Provide the [x, y] coordinate of the cell's center where the given text is located.  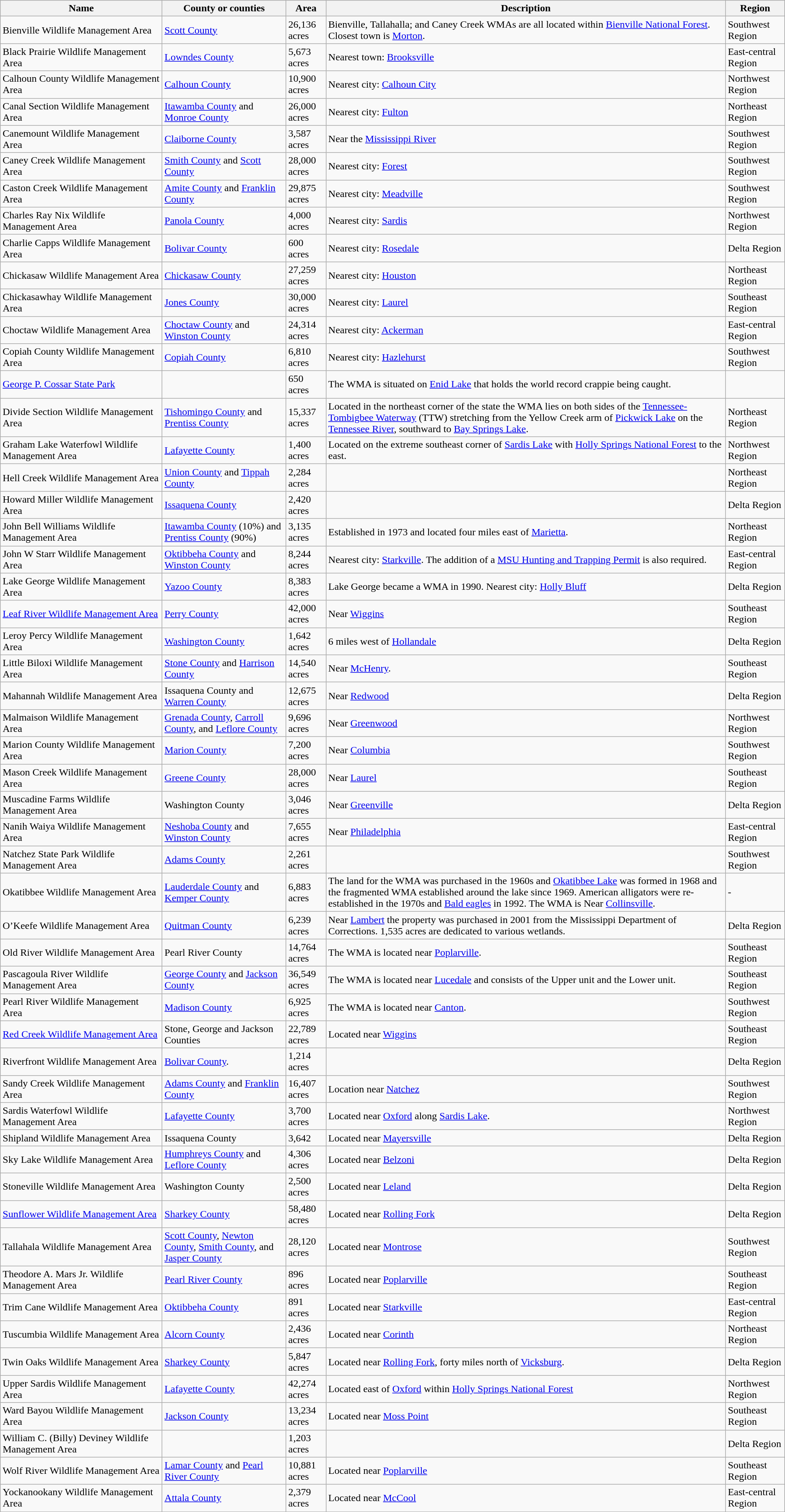
Alcorn County [224, 1335]
Sky Lake Wildlife Management Area [81, 1159]
Ward Bayou Wildlife Management Area [81, 1416]
16,407 acres [306, 1089]
Nearest city: Starkville. The addition of a MSU Hunting and Trapping Permit is also required. [526, 559]
9,696 acres [306, 723]
Bienville, Tallahalla; and Caney Creek WMAs are all located within Bienville National Forest. Closest town is Morton. [526, 30]
Tishomingo County and Prentiss County [224, 418]
891 acres [306, 1307]
Twin Oaks Wildlife Management Area [81, 1362]
Smith County and Scott County [224, 166]
Established in 1973 and located four miles east of Marietta. [526, 532]
Nearest city: Calhoun City [526, 85]
Hell Creek Wildlife Management Area [81, 478]
Leaf River Wildlife Management Area [81, 614]
Bienville Wildlife Management Area [81, 30]
Oktibbeha County [224, 1307]
The WMA is located near Lucedale and consists of the Upper unit and the Lower unit. [526, 980]
Adams County [224, 859]
Scott County [224, 30]
3,642 [306, 1138]
Shipland Wildlife Management Area [81, 1138]
Oktibbeha County and Winston County [224, 559]
Nearest city: Fulton [526, 112]
Stoneville Wildlife Management Area [81, 1186]
Grenada County, Carroll County, and Leflore County [224, 723]
Located near Rolling Fork, forty miles north of Vicksburg. [526, 1362]
Upper Sardis Wildlife Management Area [81, 1389]
Greene County [224, 777]
Nearest city: Houston [526, 275]
Located near Rolling Fork [526, 1214]
Madison County [224, 1007]
Located near Starkville [526, 1307]
Near Greenwood [526, 723]
30,000 acres [306, 303]
Near the Mississippi River [526, 139]
3,700 acres [306, 1116]
Red Creek Wildlife Management Area [81, 1035]
Near Redwood [526, 696]
Sandy Creek Wildlife Management Area [81, 1089]
2,379 acres [306, 1498]
Amite County and Franklin County [224, 194]
2,500 acres [306, 1186]
2,436 acres [306, 1335]
County or counties [224, 8]
The WMA is located near Canton. [526, 1007]
Located near McCool [526, 1498]
14,540 acres [306, 668]
Choctaw Wildlife Management Area [81, 329]
Caney Creek Wildlife Management Area [81, 166]
Near Wiggins [526, 614]
Location near Natchez [526, 1089]
42,274 acres [306, 1389]
6,925 acres [306, 1007]
6,883 acres [306, 892]
Sardis Waterfowl Wildlife Management Area [81, 1116]
Name [81, 8]
Natchez State Park Wildlife Management Area [81, 859]
10,881 acres [306, 1471]
Bolivar County [224, 248]
650 acres [306, 385]
2,261 acres [306, 859]
13,234 acres [306, 1416]
John Bell Williams Wildlife Management Area [81, 532]
Chickasawhay Wildlife Management Area [81, 303]
Nanih Waiya Wildlife Management Area [81, 833]
Yazoo County [224, 587]
Stone, George and Jackson Counties [224, 1035]
1,214 acres [306, 1061]
Lauderdale County and Kemper County [224, 892]
Nearest town: Brooksville [526, 57]
Near McHenry. [526, 668]
Charlie Capps Wildlife Management Area [81, 248]
Malmaison Wildlife Management Area [81, 723]
Union County and Tippah County [224, 478]
Jones County [224, 303]
600 acres [306, 248]
Mason Creek Wildlife Management Area [81, 777]
Canemount Wildlife Management Area [81, 139]
Mahannah Wildlife Management Area [81, 696]
26,136 acres [306, 30]
Panola County [224, 220]
Lake George Wildlife Management Area [81, 587]
Itawamba County (10%) and Prentiss County (90%) [224, 532]
Scott County, Newton County, Smith County, and Jasper County [224, 1247]
Trim Cane Wildlife Management Area [81, 1307]
Tallahala Wildlife Management Area [81, 1247]
Sunflower Wildlife Management Area [81, 1214]
28,120 acres [306, 1247]
Claiborne County [224, 139]
1,400 acres [306, 450]
Near Columbia [526, 750]
22,789 acres [306, 1035]
26,000 acres [306, 112]
4,306 acres [306, 1159]
Itawamba County and Monroe County [224, 112]
1,642 acres [306, 641]
Located near Moss Point [526, 1416]
Riverfront Wildlife Management Area [81, 1061]
Bolivar County. [224, 1061]
Jackson County [224, 1416]
15,337 acres [306, 418]
Charles Ray Nix Wildlife Management Area [81, 220]
Caston Creek Wildlife Management Area [81, 194]
Copiah County [224, 357]
Nearest city: Ackerman [526, 329]
29,875 acres [306, 194]
John W Starr Wildlife Management Area [81, 559]
Near Laurel [526, 777]
Nearest city: Sardis [526, 220]
Black Prairie Wildlife Management Area [81, 57]
Stone County and Harrison County [224, 668]
Muscadine Farms Wildlife Management Area [81, 805]
6,239 acres [306, 926]
14,764 acres [306, 952]
Chickasaw Wildlife Management Area [81, 275]
The WMA is located near Poplarville. [526, 952]
Perry County [224, 614]
Lowndes County [224, 57]
Area [306, 8]
27,259 acres [306, 275]
Leroy Percy Wildlife Management Area [81, 641]
George P. Cossar State Park [81, 385]
7,655 acres [306, 833]
3,587 acres [306, 139]
8,244 acres [306, 559]
Old River Wildlife Management Area [81, 952]
Issaquena County and Warren County [224, 696]
Located on the extreme southeast corner of Sardis Lake with Holly Springs National Forest to the east. [526, 450]
Region [755, 8]
Lake George became a WMA in 1990. Nearest city: Holly Bluff [526, 587]
Canal Section Wildlife Management Area [81, 112]
58,480 acres [306, 1214]
Theodore A. Mars Jr. Wildlife Management Area [81, 1280]
Wolf River Wildlife Management Area [81, 1471]
7,200 acres [306, 750]
Near Philadelphia [526, 833]
42,000 acres [306, 614]
Located near Wiggins [526, 1035]
Nearest city: Hazlehurst [526, 357]
12,675 acres [306, 696]
Description [526, 8]
Graham Lake Waterfowl Wildlife Management Area [81, 450]
Attala County [224, 1498]
Tuscumbia Wildlife Management Area [81, 1335]
896 acres [306, 1280]
Nearest city: Forest [526, 166]
Marion County [224, 750]
3,046 acres [306, 805]
- [755, 892]
24,314 acres [306, 329]
George County and Jackson County [224, 980]
Calhoun County Wildlife Management Area [81, 85]
Marion County Wildlife Management Area [81, 750]
Pearl River Wildlife Management Area [81, 1007]
10,900 acres [306, 85]
Near Lambert the property was purchased in 2001 from the Mississippi Department of Corrections. 1,535 acres are dedicated to various wetlands. [526, 926]
Okatibbee Wildlife Management Area [81, 892]
Nearest city: Meadville [526, 194]
Calhoun County [224, 85]
William C. (Billy) Deviney Wildlife Management Area [81, 1444]
Humphreys County and Leflore County [224, 1159]
5,673 acres [306, 57]
Adams County and Franklin County [224, 1089]
6 miles west of Hollandale [526, 641]
4,000 acres [306, 220]
8,383 acres [306, 587]
36,549 acres [306, 980]
2,284 acres [306, 478]
Located near Corinth [526, 1335]
Lamar County and Pearl River County [224, 1471]
3,135 acres [306, 532]
Located near Leland [526, 1186]
Choctaw County and Winston County [224, 329]
Located near Belzoni [526, 1159]
O’Keefe Wildlife Management Area [81, 926]
Yockanookany Wildlife Management Area [81, 1498]
Copiah County Wildlife Management Area [81, 357]
1,203 acres [306, 1444]
Quitman County [224, 926]
2,420 acres [306, 505]
Located near Oxford along Sardis Lake. [526, 1116]
Located near Montrose [526, 1247]
Pascagoula River Wildlife Management Area [81, 980]
Neshoba County and Winston County [224, 833]
5,847 acres [306, 1362]
Nearest city: Laurel [526, 303]
Divide Section Wildlife Management Area [81, 418]
Little Biloxi Wildlife Management Area [81, 668]
Located east of Oxford within Holly Springs National Forest [526, 1389]
Nearest city: Rosedale [526, 248]
Howard Miller Wildlife Management Area [81, 505]
6,810 acres [306, 357]
Near Greenville [526, 805]
The WMA is situated on Enid Lake that holds the world record crappie being caught. [526, 385]
Located near Mayersville [526, 1138]
Chickasaw County [224, 275]
